Extract the (x, y) coordinate from the center of the cell holding the provided text.  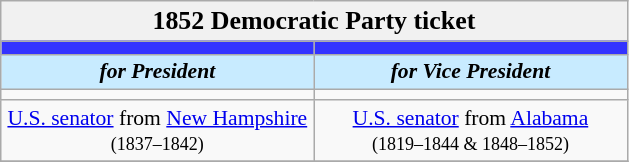
for President (158, 72)
1852 Democratic Party ticket (314, 21)
U.S. senator from Alabama(1819–1844 & 1848–1852) (470, 130)
U.S. senator from New Hampshire(1837–1842) (158, 130)
for Vice President (470, 72)
